Scan for the cell matching the given text and deliver its (x, y) coordinate at center. 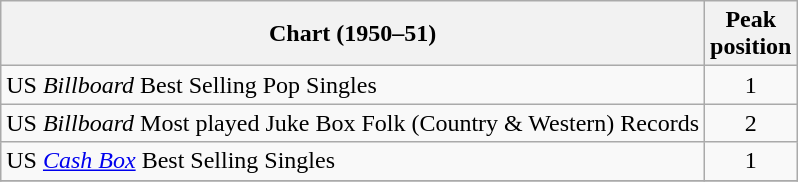
US Billboard Best Selling Pop Singles (353, 85)
US Cash Box Best Selling Singles (353, 161)
US Billboard Most played Juke Box Folk (Country & Western) Records (353, 123)
Chart (1950–51) (353, 34)
2 (751, 123)
Peakposition (751, 34)
